Pinpoint the cell where the given text exists, returning its [x, y] midpoint coordinate. 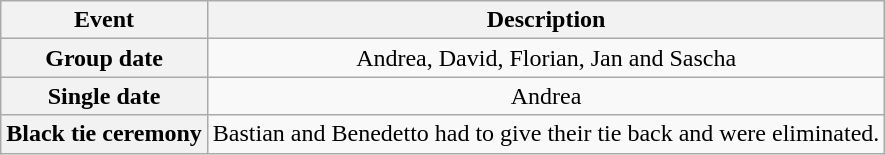
Andrea, David, Florian, Jan and Sascha [546, 58]
Description [546, 20]
Andrea [546, 96]
Group date [104, 58]
Black tie ceremony [104, 134]
Single date [104, 96]
Event [104, 20]
Bastian and Benedetto had to give their tie back and were eliminated. [546, 134]
